Extract the [X, Y] coordinate from the center of the cell holding the provided text.  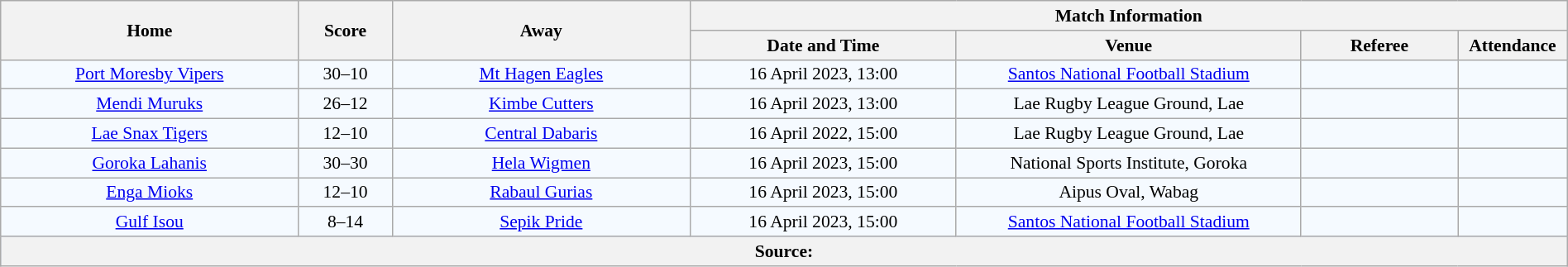
Lae Snax Tigers [150, 134]
Mt Hagen Eagles [541, 74]
Sepik Pride [541, 222]
Away [541, 30]
Match Information [1128, 16]
Attendance [1513, 45]
Gulf Isou [150, 222]
National Sports Institute, Goroka [1128, 163]
Port Moresby Vipers [150, 74]
26–12 [346, 104]
Score [346, 30]
Venue [1128, 45]
Central Dabaris [541, 134]
Source: [784, 251]
Rabaul Gurias [541, 193]
Home [150, 30]
Date and Time [823, 45]
8–14 [346, 222]
Enga Mioks [150, 193]
Goroka Lahanis [150, 163]
Aipus Oval, Wabag [1128, 193]
Kimbe Cutters [541, 104]
30–30 [346, 163]
16 April 2022, 15:00 [823, 134]
Mendi Muruks [150, 104]
Referee [1379, 45]
30–10 [346, 74]
Hela Wigmen [541, 163]
